Detect which cell encompasses the target text, then output its [x, y] center coordinate. 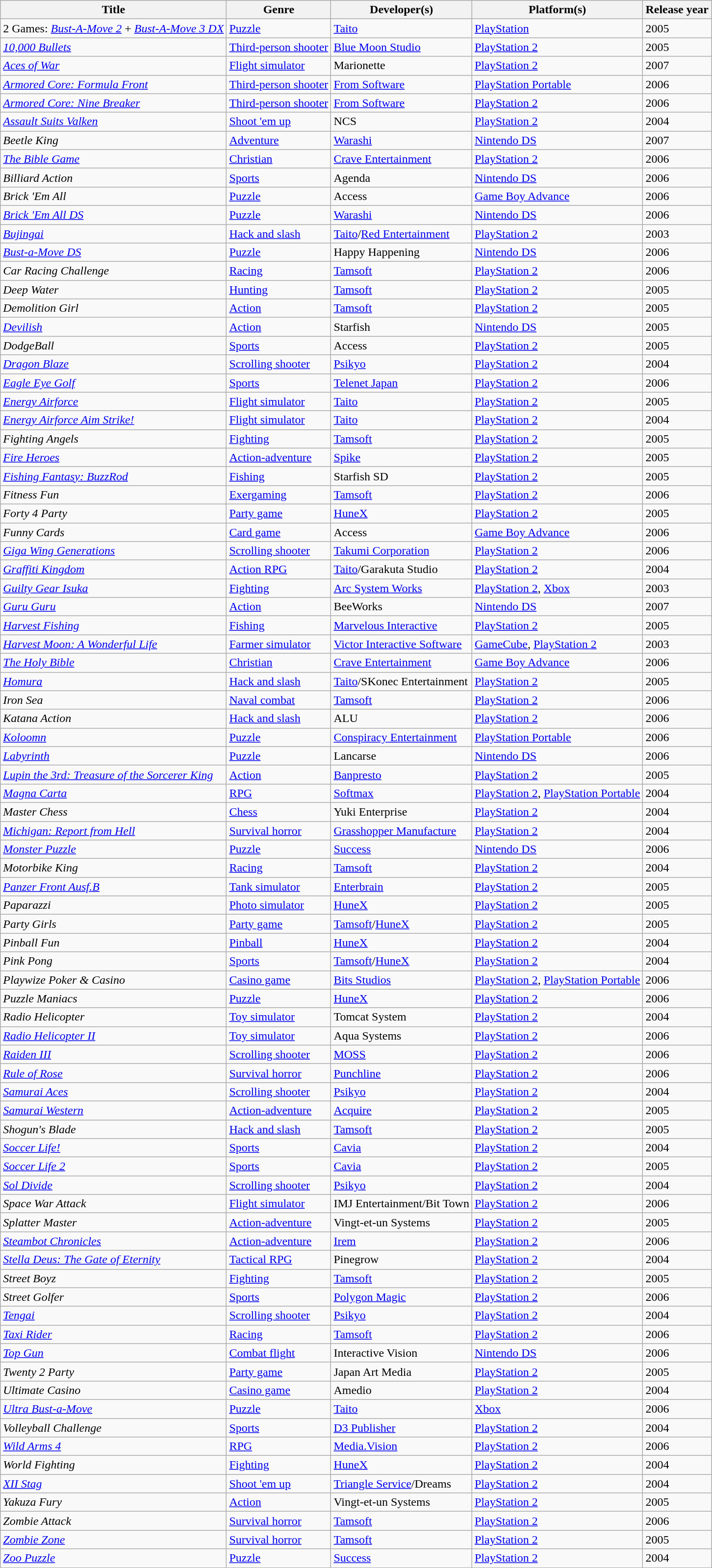
Japan Art Media [402, 1371]
Release year [677, 10]
Happy Happening [402, 252]
Energy Airforce Aim Strike! [114, 420]
Aqua Systems [402, 1036]
Zombie Zone [114, 1540]
Takumi Corporation [402, 551]
Armored Core: Nine Breaker [114, 103]
Yakuza Fury [114, 1502]
Magna Carta [114, 793]
Irem [402, 1241]
2 Games: Bust-A-Move 2 + Bust-A-Move 3 DX [114, 28]
Fire Heroes [114, 457]
IMJ Entertainment/Bit Town [402, 1204]
Farmer simulator [279, 644]
Marionette [402, 66]
Grasshopper Manufacture [402, 831]
Car Racing Challenge [114, 271]
Taxi Rider [114, 1334]
Chess [279, 812]
Homura [114, 681]
Armored Core: Formula Front [114, 84]
Starfish SD [402, 476]
Guilty Gear Isuka [114, 588]
The Holy Bible [114, 663]
Softmax [402, 793]
Stella Deus: The Gate of Eternity [114, 1260]
Wild Arms 4 [114, 1446]
BeeWorks [402, 607]
Volleyball Challenge [114, 1428]
Banpresto [402, 774]
PlayStation 2, Xbox [557, 588]
Guru Guru [114, 607]
Platform(s) [557, 10]
Samurai Western [114, 1110]
XII Stag [114, 1484]
Enterbrain [402, 887]
Lancarse [402, 756]
10,000 Bullets [114, 47]
Xbox [557, 1409]
Action RPG [279, 570]
ALU [402, 719]
Bits Studios [402, 980]
Card game [279, 532]
Demolition Girl [114, 308]
Panzer Front Ausf.B [114, 887]
Motorbike King [114, 868]
Monster Puzzle [114, 849]
Eagle Eye Golf [114, 383]
PlayStation [557, 28]
Tank simulator [279, 887]
DodgeBall [114, 346]
Dragon Blaze [114, 364]
GameCube, PlayStation 2 [557, 644]
Harvest Fishing [114, 625]
Top Gun [114, 1353]
Puzzle Maniacs [114, 998]
Splatter Master [114, 1222]
Exergaming [279, 495]
Fighting Angels [114, 439]
Harvest Moon: A Wonderful Life [114, 644]
Brick 'Em All [114, 196]
Triangle Service/Dreams [402, 1484]
Hunting [279, 290]
Bujingai [114, 234]
Soccer Life 2 [114, 1167]
Agenda [402, 177]
Billiard Action [114, 177]
Conspiracy Entertainment [402, 737]
Taito/Garakuta Studio [402, 570]
Combat flight [279, 1353]
Samurai Aces [114, 1092]
Sol Divide [114, 1185]
Starfish [402, 327]
Taito/SKonec Entertainment [402, 681]
Soccer Life! [114, 1148]
Lupin the 3rd: Treasure of the Sorcerer King [114, 774]
Photo simulator [279, 905]
Katana Action [114, 719]
Genre [279, 10]
Spike [402, 457]
Playwize Poker & Casino [114, 980]
Shogun's Blade [114, 1129]
Amedio [402, 1390]
Punchline [402, 1073]
Steambot Chronicles [114, 1241]
Zoo Puzzle [114, 1558]
Victor Interactive Software [402, 644]
Energy Airforce [114, 401]
Ultimate Casino [114, 1390]
Taito/Red Entertainment [402, 234]
Pinball [279, 943]
World Fighting [114, 1465]
Beetle King [114, 140]
Forty 4 Party [114, 513]
Radio Helicopter [114, 1017]
Marvelous Interactive [402, 625]
Pinegrow [402, 1260]
Acquire [402, 1110]
Telenet Japan [402, 383]
Master Chess [114, 812]
Street Boyz [114, 1278]
Deep Water [114, 290]
Fitness Fun [114, 495]
Tomcat System [402, 1017]
Polygon Magic [402, 1297]
Paparazzi [114, 905]
D3 Publisher [402, 1428]
Giga Wing Generations [114, 551]
Funny Cards [114, 532]
Iron Sea [114, 700]
Pinball Fun [114, 943]
Devilish [114, 327]
Tactical RPG [279, 1260]
Assault Suits Valken [114, 122]
Tengai [114, 1316]
Fishing Fantasy: BuzzRod [114, 476]
Graffiti Kingdom [114, 570]
Adventure [279, 140]
Naval combat [279, 700]
Ultra Bust-a-Move [114, 1409]
Labyrinth [114, 756]
The Bible Game [114, 159]
Rule of Rose [114, 1073]
Koloomn [114, 737]
MOSS [402, 1054]
Raiden III [114, 1054]
NCS [402, 122]
Developer(s) [402, 10]
Aces of War [114, 66]
Pink Pong [114, 961]
Arc System Works [402, 588]
Space War Attack [114, 1204]
Michigan: Report from Hell [114, 831]
Yuki Enterprise [402, 812]
Bust-a-Move DS [114, 252]
Radio Helicopter II [114, 1036]
Twenty 2 Party [114, 1371]
Street Golfer [114, 1297]
Party Girls [114, 924]
Media.Vision [402, 1446]
Blue Moon Studio [402, 47]
Interactive Vision [402, 1353]
Zombie Attack [114, 1521]
Brick 'Em All DS [114, 215]
Title [114, 10]
